Capture the cell that displays the provided text and extract its [X, Y] central coordinate. 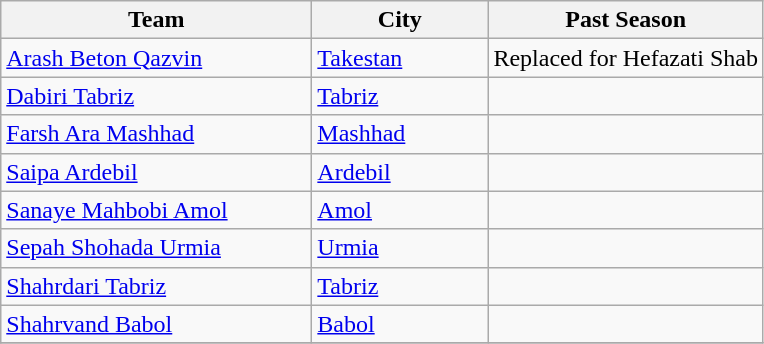
Arash Beton Qazvin [156, 58]
Sepah Shohada Urmia [156, 248]
Takestan [400, 58]
Shahrdari Tabriz [156, 286]
Sanaye Mahbobi Amol [156, 210]
Babol [400, 324]
Dabiri Tabriz [156, 96]
Amol [400, 210]
Urmia [400, 248]
Team [156, 20]
Past Season [626, 20]
Shahrvand Babol [156, 324]
Mashhad [400, 134]
Ardebil [400, 172]
Saipa Ardebil [156, 172]
City [400, 20]
Replaced for Hefazati Shab [626, 58]
Farsh Ara Mashhad [156, 134]
